From the cell containing the given text, extract its center point as [x, y] coordinate. 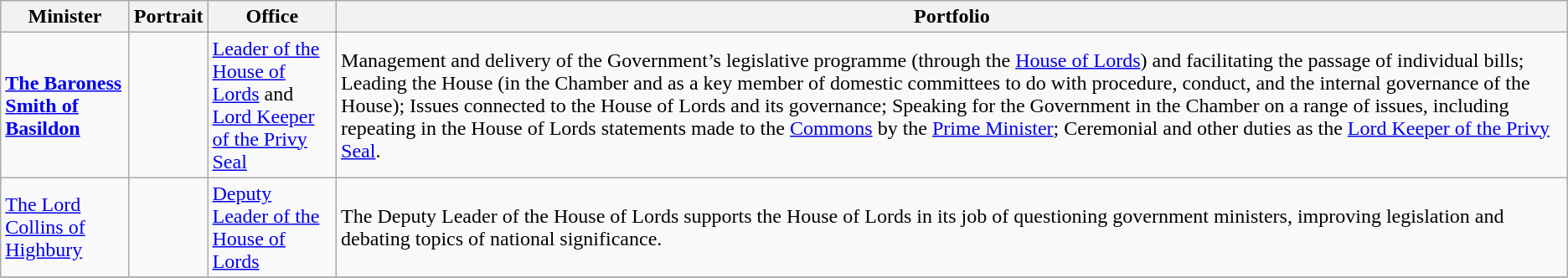
The Baroness Smith of Basildon [65, 106]
Office [272, 17]
Deputy Leader of the House of Lords [272, 228]
Minister [65, 17]
Leader of the House of Lords and Lord Keeper of the Privy Seal [272, 106]
Portrait [168, 17]
The Lord Collins of Highbury [65, 228]
Portfolio [952, 17]
